Detect which cell encompasses the target text, then output its [X, Y] center coordinate. 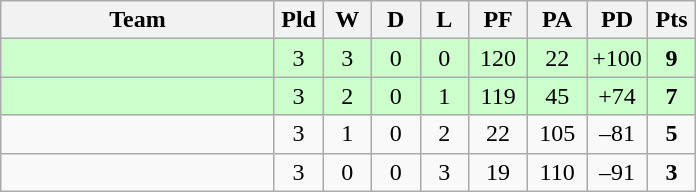
105 [558, 134]
119 [498, 96]
Pts [672, 20]
9 [672, 58]
120 [498, 58]
Pld [298, 20]
45 [558, 96]
5 [672, 134]
W [348, 20]
7 [672, 96]
110 [558, 172]
–81 [618, 134]
+74 [618, 96]
PA [558, 20]
–91 [618, 172]
Team [138, 20]
PD [618, 20]
+100 [618, 58]
D [396, 20]
19 [498, 172]
L [444, 20]
PF [498, 20]
